From the cell containing the given text, extract its center point as [X, Y] coordinate. 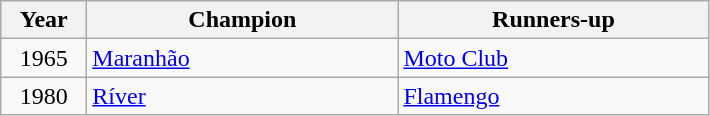
Ríver [242, 96]
1980 [44, 96]
Moto Club [554, 58]
Maranhão [242, 58]
1965 [44, 58]
Champion [242, 20]
Runners-up [554, 20]
Flamengo [554, 96]
Year [44, 20]
